From the cell containing the given text, extract its center point as (X, Y) coordinate. 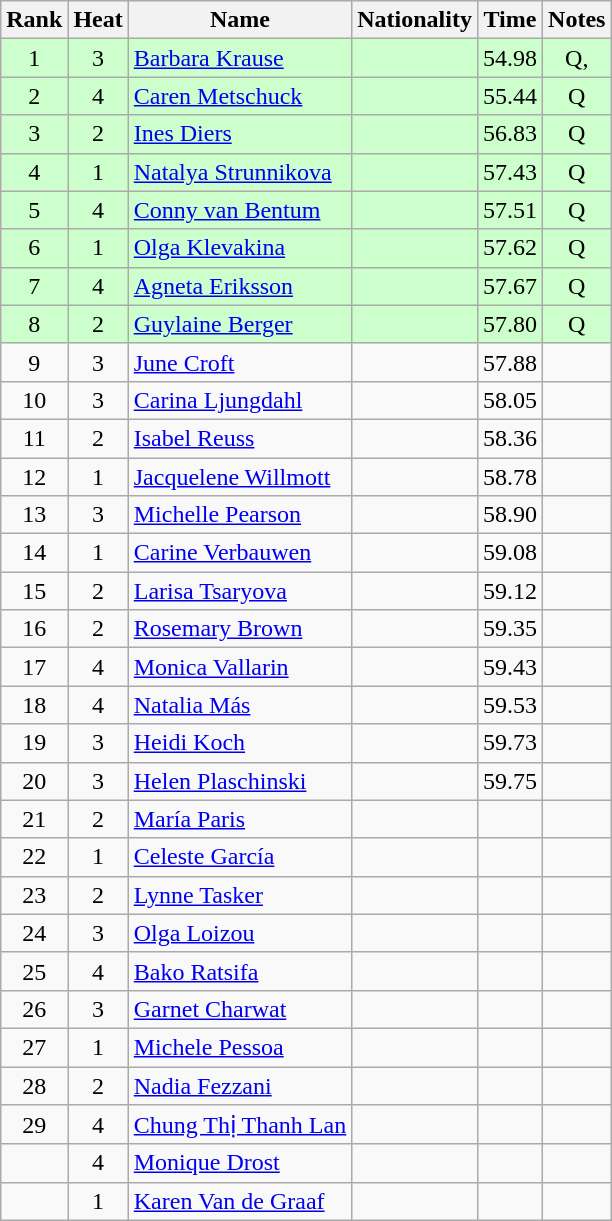
Ines Diers (240, 134)
15 (34, 591)
Nationality (415, 20)
Larisa Tsaryova (240, 591)
12 (34, 477)
Michelle Pearson (240, 515)
58.90 (510, 515)
Monica Vallarin (240, 667)
13 (34, 515)
Barbara Krause (240, 58)
16 (34, 629)
59.75 (510, 781)
18 (34, 705)
Carina Ljungdahl (240, 400)
14 (34, 553)
Time (510, 20)
58.36 (510, 438)
57.67 (510, 286)
19 (34, 743)
Carine Verbauwen (240, 553)
Chung Thị Thanh Lan (240, 1125)
Heidi Koch (240, 743)
June Croft (240, 362)
59.43 (510, 667)
Jacquelene Willmott (240, 477)
Rosemary Brown (240, 629)
26 (34, 1009)
5 (34, 210)
Heat (98, 20)
57.80 (510, 324)
59.08 (510, 553)
57.43 (510, 172)
Bako Ratsifa (240, 971)
Michele Pessoa (240, 1047)
Natalya Strunnikova (240, 172)
Conny van Bentum (240, 210)
57.62 (510, 248)
57.88 (510, 362)
57.51 (510, 210)
Q, (577, 58)
58.78 (510, 477)
55.44 (510, 96)
Rank (34, 20)
7 (34, 286)
56.83 (510, 134)
Monique Drost (240, 1163)
Lynne Tasker (240, 895)
58.05 (510, 400)
17 (34, 667)
Karen Van de Graaf (240, 1201)
29 (34, 1125)
20 (34, 781)
Natalia Más (240, 705)
59.53 (510, 705)
Garnet Charwat (240, 1009)
25 (34, 971)
Caren Metschuck (240, 96)
59.35 (510, 629)
24 (34, 933)
54.98 (510, 58)
21 (34, 819)
Olga Loizou (240, 933)
Isabel Reuss (240, 438)
Nadia Fezzani (240, 1085)
59.73 (510, 743)
59.12 (510, 591)
Agneta Eriksson (240, 286)
Name (240, 20)
9 (34, 362)
Celeste García (240, 857)
27 (34, 1047)
Olga Klevakina (240, 248)
8 (34, 324)
Guylaine Berger (240, 324)
María Paris (240, 819)
6 (34, 248)
10 (34, 400)
11 (34, 438)
Notes (577, 20)
22 (34, 857)
Helen Plaschinski (240, 781)
28 (34, 1085)
23 (34, 895)
